Return (X, Y) of the center of cell containing provided text 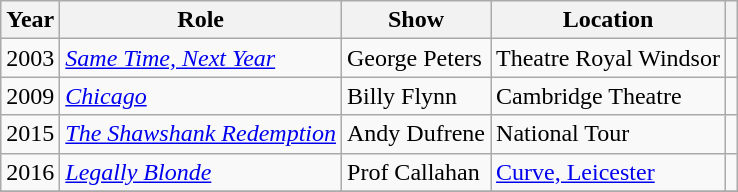
Prof Callahan (416, 172)
Theatre Royal Windsor (608, 58)
Show (416, 20)
Billy Flynn (416, 96)
Same Time, Next Year (201, 58)
Andy Dufrene (416, 134)
Role (201, 20)
Year (30, 20)
2009 (30, 96)
George Peters (416, 58)
Legally Blonde (201, 172)
2015 (30, 134)
Location (608, 20)
2003 (30, 58)
The Shawshank Redemption (201, 134)
Curve, Leicester (608, 172)
Chicago (201, 96)
National Tour (608, 134)
2016 (30, 172)
Cambridge Theatre (608, 96)
